Identify which cell holds the provided text, then report its (X, Y) central coordinate. 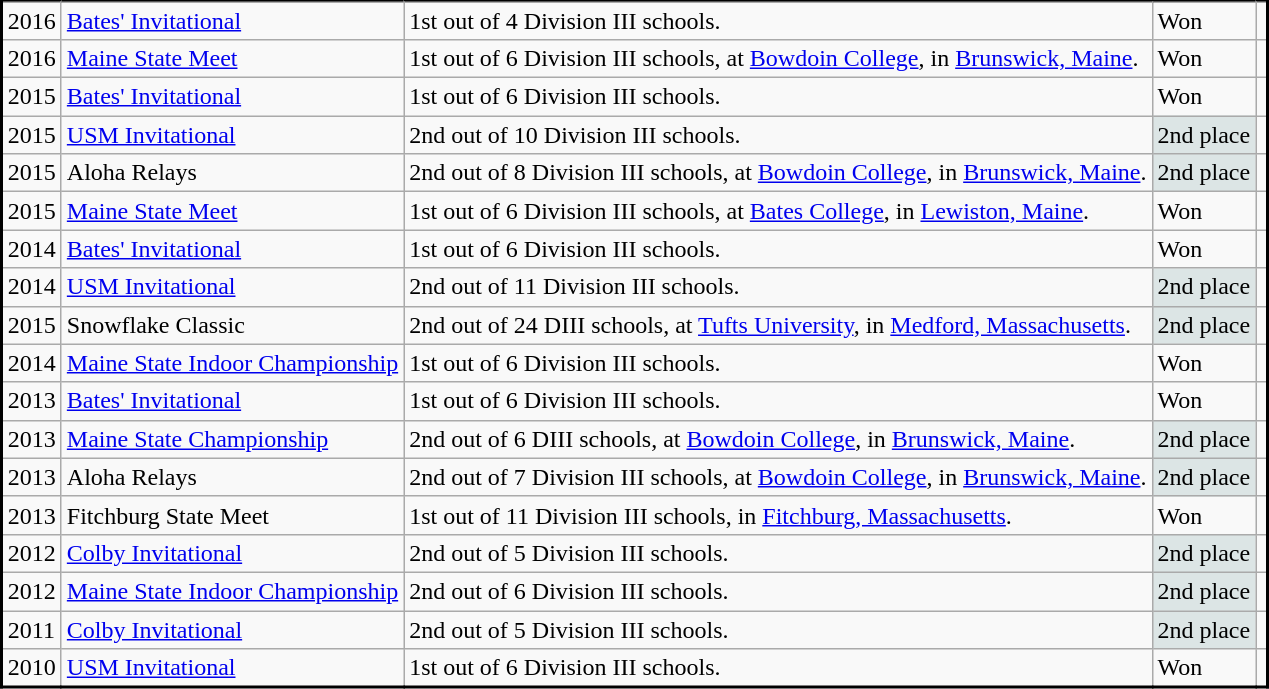
Snowflake Classic (232, 325)
2nd out of 10 Division III schools. (778, 135)
Fitchburg State Meet (232, 515)
1st out of 6 Division III schools, at Bates College, in Lewiston, Maine. (778, 211)
2nd out of 7 Division III schools, at Bowdoin College, in Brunswick, Maine. (778, 477)
Maine State Championship (232, 439)
1st out of 6 Division III schools, at Bowdoin College, in Brunswick, Maine. (778, 59)
2nd out of 11 Division III schools. (778, 287)
1st out of 4 Division III schools. (778, 21)
2nd out of 6 Division III schools. (778, 591)
2nd out of 8 Division III schools, at Bowdoin College, in Brunswick, Maine. (778, 173)
2nd out of 6 DIII schools, at Bowdoin College, in Brunswick, Maine. (778, 439)
2nd out of 24 DIII schools, at Tufts University, in Medford, Massachusetts. (778, 325)
1st out of 11 Division III schools, in Fitchburg, Massachusetts. (778, 515)
2010 (32, 668)
2011 (32, 629)
